Detect which cell encompasses the target text, then output its [x, y] center coordinate. 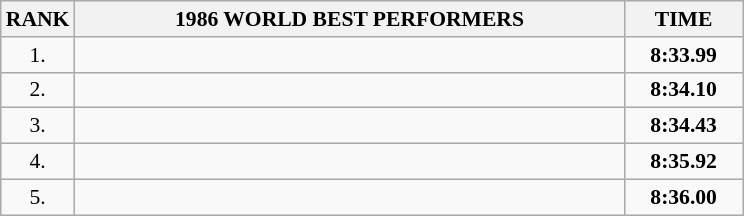
RANK [38, 19]
3. [38, 126]
TIME [684, 19]
8:33.99 [684, 55]
4. [38, 162]
1. [38, 55]
5. [38, 197]
8:36.00 [684, 197]
8:34.10 [684, 90]
1986 WORLD BEST PERFORMERS [349, 19]
8:35.92 [684, 162]
8:34.43 [684, 126]
2. [38, 90]
